Identify which cell holds the provided text, then report its [x, y] central coordinate. 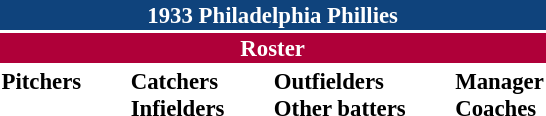
1933 Philadelphia Phillies [272, 15]
Roster [272, 48]
